Search for the cell housing the specified text and yield its [X, Y] center coordinate. 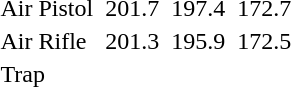
201.3 [132, 41]
195.9 [198, 41]
